Provide the (x, y) coordinate of the cell's center where the given text is located.  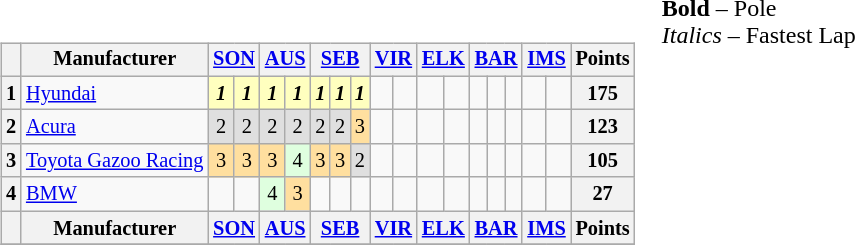
105 (603, 161)
BMW (114, 194)
123 (603, 127)
175 (603, 93)
Toyota Gazoo Racing (114, 161)
Acura (114, 127)
Hyundai (114, 93)
27 (603, 194)
